Locate the cell with the specified text and output its [X, Y] center coordinate. 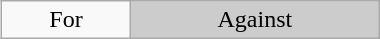
Against [254, 20]
For [66, 20]
